For the text-containing cell, return its midpoint in [X, Y] coordinate format. 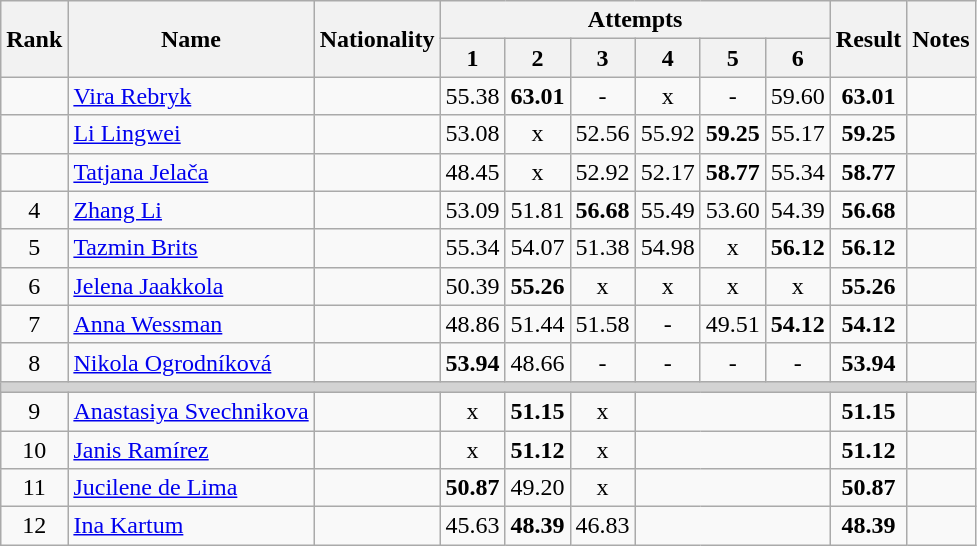
Notes [941, 39]
2 [538, 58]
Zhang Li [191, 210]
Vira Rebryk [191, 96]
53.60 [732, 210]
12 [34, 526]
Nationality [377, 39]
Jelena Jaakkola [191, 286]
Anna Wessman [191, 324]
1 [472, 58]
49.51 [732, 324]
8 [34, 362]
51.81 [538, 210]
51.44 [538, 324]
48.45 [472, 172]
Tatjana Jelača [191, 172]
Anastasiya Svechnikova [191, 411]
Rank [34, 39]
54.39 [798, 210]
53.08 [472, 134]
45.63 [472, 526]
55.17 [798, 134]
54.98 [668, 248]
3 [602, 58]
Tazmin Brits [191, 248]
Attempts [635, 20]
Result [868, 39]
51.58 [602, 324]
10 [34, 449]
52.56 [602, 134]
Jucilene de Lima [191, 488]
46.83 [602, 526]
49.20 [538, 488]
Janis Ramírez [191, 449]
7 [34, 324]
Name [191, 39]
50.39 [472, 286]
54.07 [538, 248]
55.38 [472, 96]
52.17 [668, 172]
Ina Kartum [191, 526]
51.38 [602, 248]
55.92 [668, 134]
48.66 [538, 362]
9 [34, 411]
48.86 [472, 324]
53.09 [472, 210]
55.49 [668, 210]
52.92 [602, 172]
Li Lingwei [191, 134]
Nikola Ogrodníková [191, 362]
59.60 [798, 96]
11 [34, 488]
